Find where the given text appears and provide that cell's center as (X, Y) coordinate. 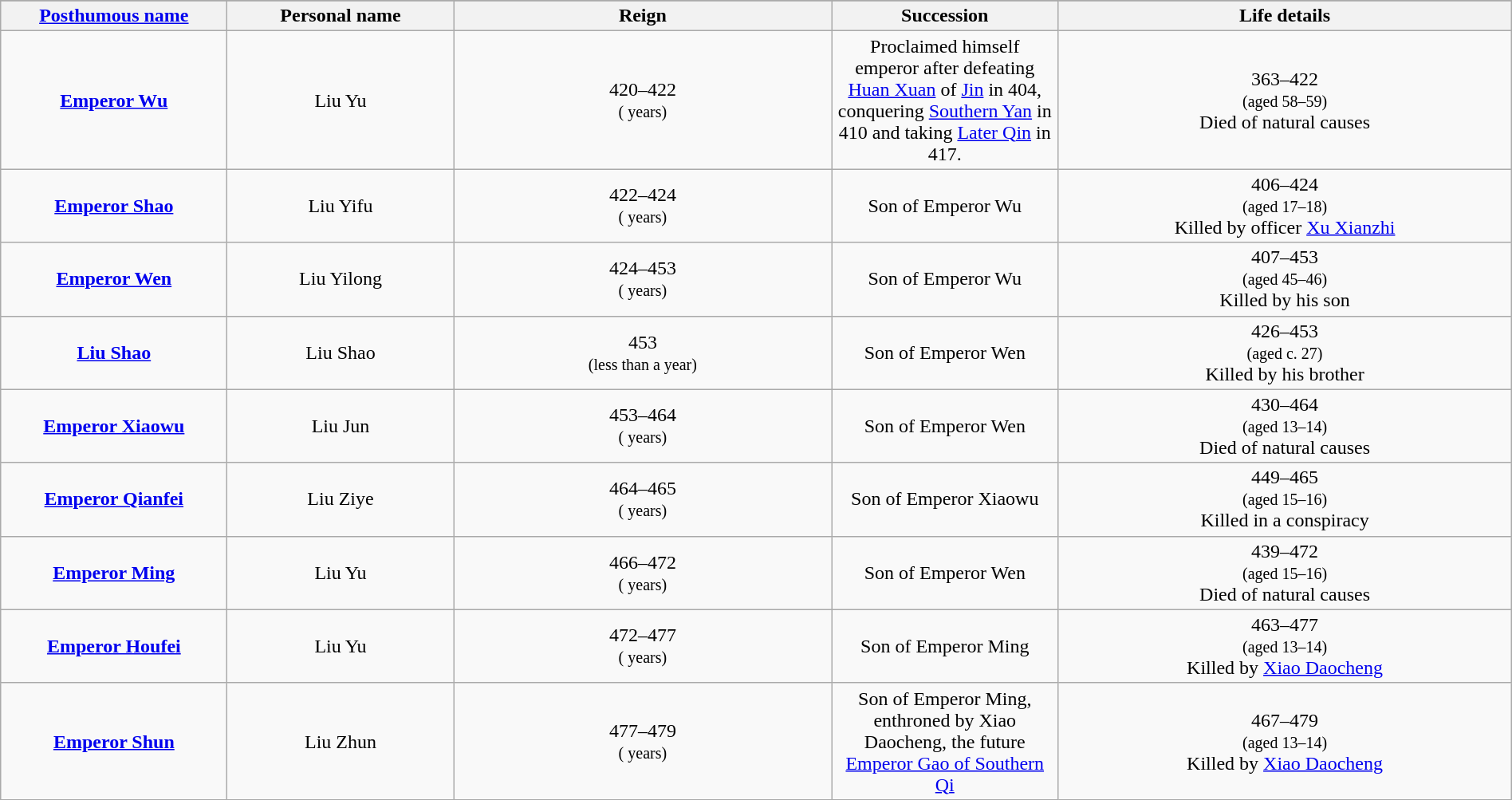
Son of Emperor Ming (945, 646)
Succession (945, 16)
467–479(aged 13–14)Killed by Xiao Daocheng (1285, 741)
Son of Emperor Ming, enthroned by Xiao Daocheng, the future Emperor Gao of Southern Qi (945, 741)
430–464(aged 13–14)Died of natural causes (1285, 426)
Emperor Ming (114, 573)
Emperor Wu (114, 100)
Liu Yilong (341, 279)
Emperor Qianfei (114, 499)
464–465( years) (643, 499)
Posthumous name (114, 16)
363–422(aged 58–59)Died of natural causes (1285, 100)
Emperor Houfei (114, 646)
Emperor Shao (114, 206)
420–422( years) (643, 100)
Proclaimed himself emperor after defeating Huan Xuan of Jin in 404, conquering Southern Yan in 410 and taking Later Qin in 417. (945, 100)
407–453(aged 45–46)Killed by his son (1285, 279)
Liu Zhun (341, 741)
Emperor Wen (114, 279)
Liu Jun (341, 426)
Liu Yifu (341, 206)
453–464( years) (643, 426)
424–453( years) (643, 279)
Life details (1285, 16)
449–465(aged 15–16)Killed in a conspiracy (1285, 499)
439–472(aged 15–16)Died of natural causes (1285, 573)
Liu Ziye (341, 499)
Personal name (341, 16)
Emperor Shun (114, 741)
453(less than a year) (643, 353)
426–453(aged c. 27)Killed by his brother (1285, 353)
463–477(aged 13–14)Killed by Xiao Daocheng (1285, 646)
422–424( years) (643, 206)
406–424(aged 17–18)Killed by officer Xu Xianzhi (1285, 206)
Reign (643, 16)
466–472( years) (643, 573)
472–477( years) (643, 646)
Emperor Xiaowu (114, 426)
477–479( years) (643, 741)
Son of Emperor Xiaowu (945, 499)
